Locate the cell with the specified text and output its (X, Y) center coordinate. 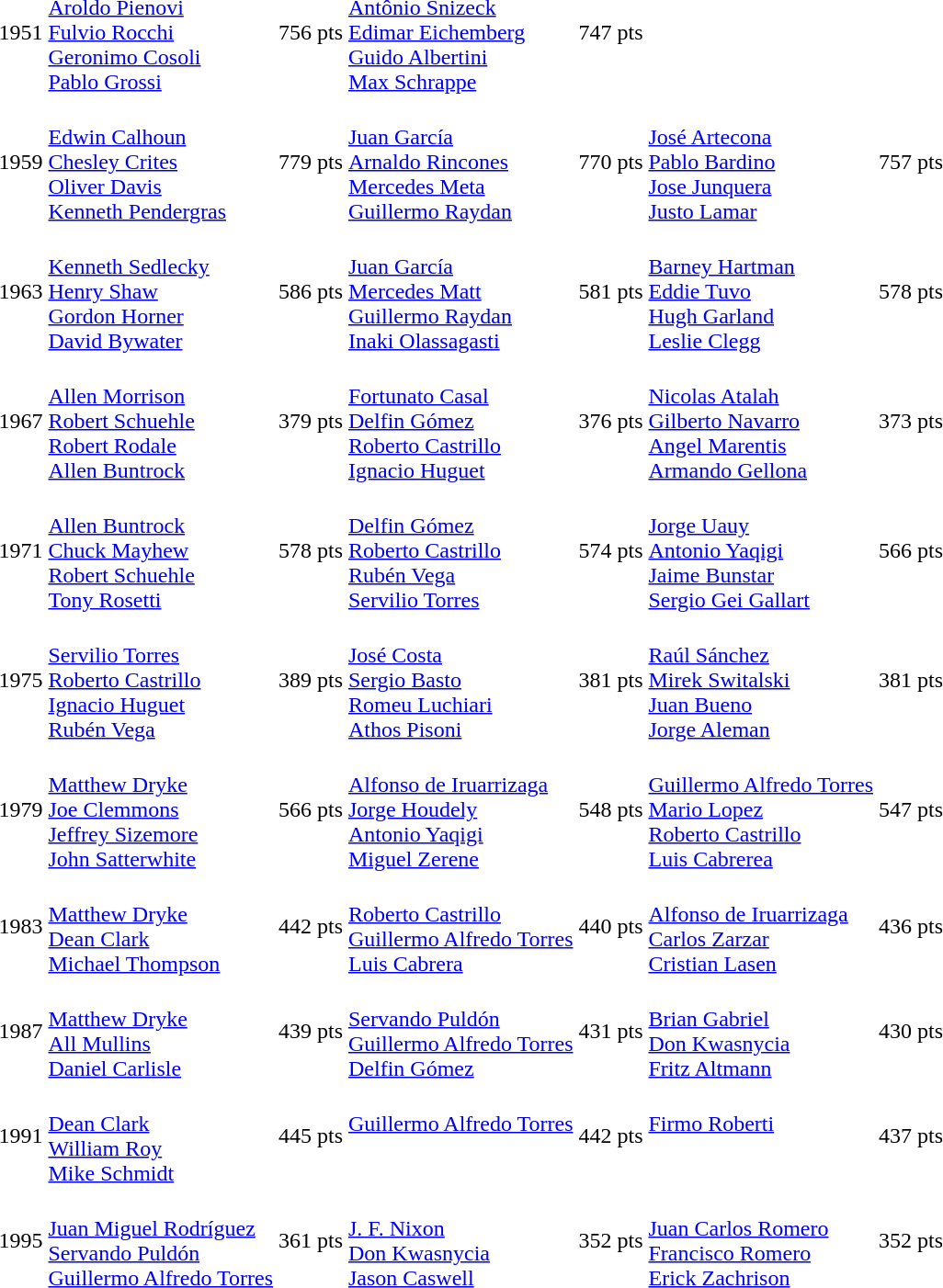
379 pts (311, 421)
Fortunato CasalDelfin GómezRoberto CastrilloIgnacio Huguet (461, 421)
389 pts (311, 680)
Guillermo Alfredo Torres (461, 1135)
Kenneth SedleckyHenry ShawGordon HornerDavid Bywater (161, 291)
Servando PuldónGuillermo Alfredo TorresDelfin Gómez (461, 1031)
381 pts (610, 680)
566 pts (311, 809)
Guillermo Alfredo TorresMario LopezRoberto CastrilloLuis Cabrerea (761, 809)
Edwin CalhounChesley CritesOliver DavisKenneth Pendergras (161, 162)
770 pts (610, 162)
Nicolas AtalahGilberto NavarroAngel MarentisArmando Gellona (761, 421)
431 pts (610, 1031)
548 pts (610, 809)
Roberto CastrilloGuillermo Alfredo TorresLuis Cabrera (461, 926)
574 pts (610, 550)
578 pts (311, 550)
Brian GabrielDon KwasnyciaFritz Altmann (761, 1031)
586 pts (311, 291)
Matthew DrykeJoe ClemmonsJeffrey SizemoreJohn Satterwhite (161, 809)
581 pts (610, 291)
376 pts (610, 421)
José ArteconaPablo BardinoJose JunqueraJusto Lamar (761, 162)
Barney HartmanEddie TuvoHugh GarlandLeslie Clegg (761, 291)
Raúl SánchezMirek SwitalskiJuan BuenoJorge Aleman (761, 680)
440 pts (610, 926)
Allen BuntrockChuck MayhewRobert SchuehleTony Rosetti (161, 550)
Allen MorrisonRobert SchuehleRobert RodaleAllen Buntrock (161, 421)
779 pts (311, 162)
Servilio TorresRoberto CastrilloIgnacio HuguetRubén Vega (161, 680)
Dean ClarkWilliam RoyMike Schmidt (161, 1135)
Jorge UauyAntonio YaqigiJaime BunstarSergio Gei Gallart (761, 550)
445 pts (311, 1135)
439 pts (311, 1031)
Alfonso de IruarrizagaJorge HoudelyAntonio YaqigiMiguel Zerene (461, 809)
Firmo Roberti (761, 1135)
Juan GarcíaArnaldo RinconesMercedes MetaGuillermo Raydan (461, 162)
José CostaSergio BastoRomeu LuchiariAthos Pisoni (461, 680)
Matthew DrykeDean ClarkMichael Thompson (161, 926)
Delfin GómezRoberto CastrilloRubén VegaServilio Torres (461, 550)
Alfonso de IruarrizagaCarlos ZarzarCristian Lasen (761, 926)
Matthew Dryke All Mullins Daniel Carlisle (161, 1031)
Juan GarcíaMercedes MattGuillermo RaydanInaki Olassagasti (461, 291)
